Return the [x, y] coordinate for the center point of the cell that contains the specified text.  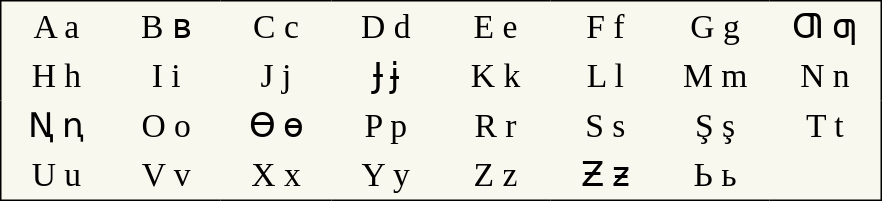
X x [276, 175]
Ө ө [276, 125]
Ƶ ƶ [605, 175]
V v [166, 175]
D d [386, 26]
T t [826, 125]
C c [276, 26]
L l [605, 76]
H h [56, 76]
K k [496, 76]
Ş ş [715, 125]
Ꞑ ꞑ [56, 125]
P p [386, 125]
M m [715, 76]
B ʙ [166, 26]
O o [166, 125]
I i [166, 76]
A a [56, 26]
F f [605, 26]
Ƣ ƣ [826, 26]
N n [826, 76]
Y y [386, 175]
E e [496, 26]
Z z [496, 175]
S s [605, 125]
Ɉ ɉ [386, 76]
G g [715, 26]
U u [56, 175]
J j [276, 76]
Ь ь [715, 175]
R r [496, 125]
